Search for the cell housing the specified text and yield its [x, y] center coordinate. 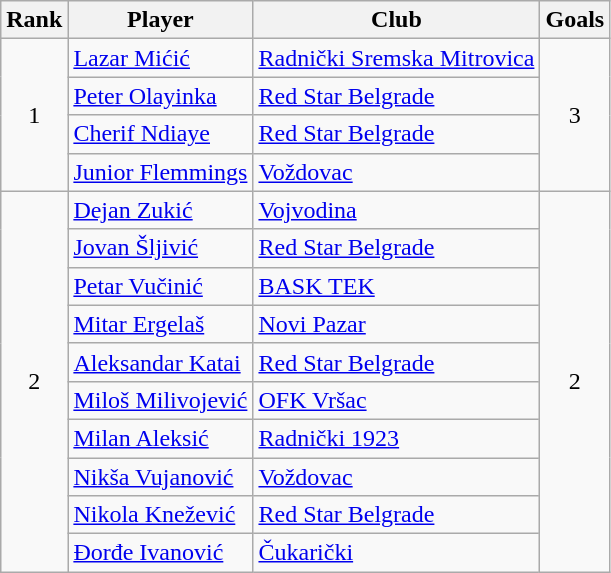
Club [396, 20]
OFK Vršac [396, 400]
Milan Aleksić [160, 438]
Vojvodina [396, 210]
Nikola Knežević [160, 515]
Rank [34, 20]
Goals [575, 20]
1 [34, 115]
Nikša Vujanović [160, 477]
Cherif Ndiaye [160, 134]
Jovan Šljivić [160, 248]
Player [160, 20]
Čukarički [396, 553]
Dejan Zukić [160, 210]
Petar Vučinić [160, 286]
Novi Pazar [396, 324]
Mitar Ergelaš [160, 324]
Radnički Sremska Mitrovica [396, 58]
3 [575, 115]
Peter Olayinka [160, 96]
Đorđe Ivanović [160, 553]
BASK TEK [396, 286]
Lazar Mićić [160, 58]
Junior Flemmings [160, 172]
Radnički 1923 [396, 438]
Miloš Milivojević [160, 400]
Aleksandar Katai [160, 362]
